Pinpoint the cell where the given text exists, returning its [x, y] midpoint coordinate. 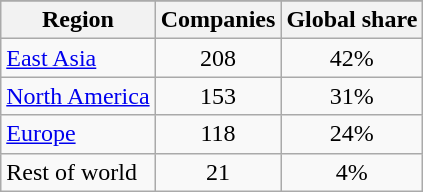
Europe [78, 134]
42% [352, 58]
Rest of world [78, 172]
21 [218, 172]
Global share [352, 20]
31% [352, 96]
4% [352, 172]
Companies [218, 20]
North America [78, 96]
24% [352, 134]
East Asia [78, 58]
Region [78, 20]
118 [218, 134]
153 [218, 96]
208 [218, 58]
